Determine the (x, y) coordinate at the center of the cell enclosing the given text.  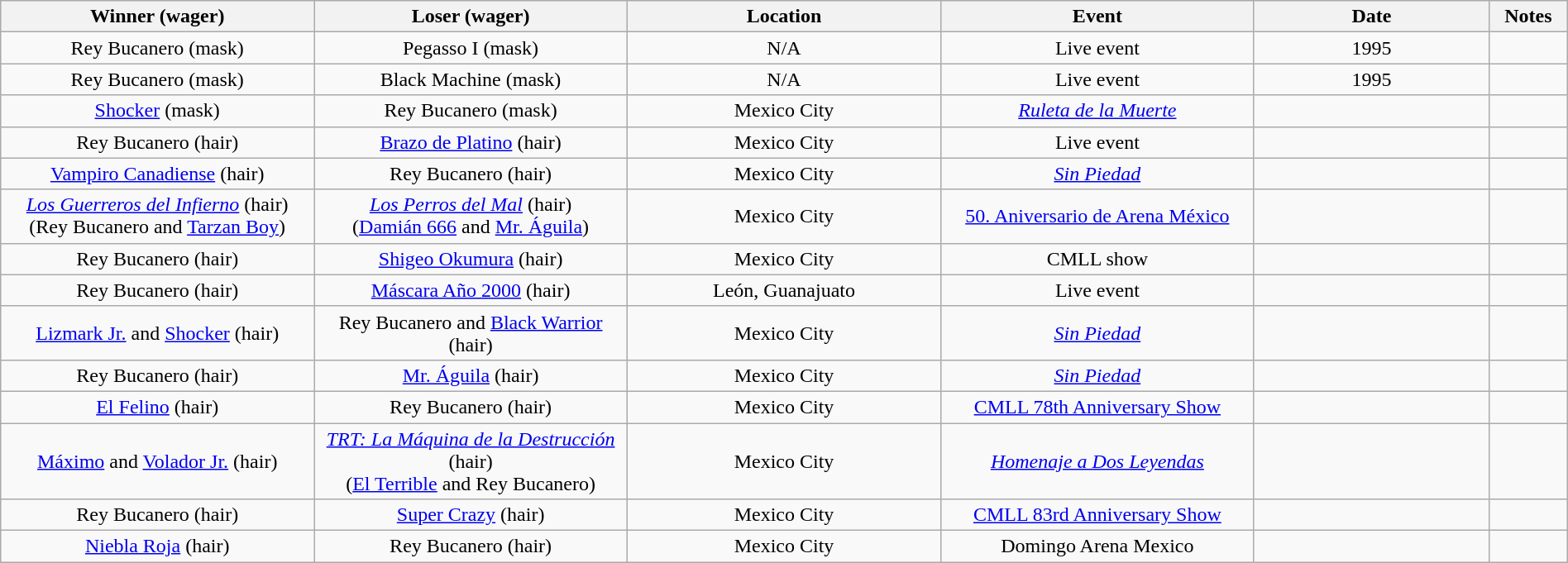
Vampiro Canadiense (hair) (157, 174)
Rey Bucanero and Black Warrior (hair) (471, 332)
Homenaje a Dos Leyendas (1097, 461)
Máximo and Volador Jr. (hair) (157, 461)
Loser (wager) (471, 17)
Brazo de Platino (hair) (471, 142)
Lizmark Jr. and Shocker (hair) (157, 332)
Ruleta de la Muerte (1097, 111)
Location (784, 17)
Winner (wager) (157, 17)
Niebla Roja (hair) (157, 546)
El Felino (hair) (157, 407)
Shocker (mask) (157, 111)
Event (1097, 17)
CMLL show (1097, 259)
Los Perros del Mal (hair)(Damián 666 and Mr. Águila) (471, 217)
Notes (1528, 17)
Shigeo Okumura (hair) (471, 259)
Black Machine (mask) (471, 79)
Date (1371, 17)
CMLL 83rd Anniversary Show (1097, 515)
Pegasso I (mask) (471, 48)
Máscara Año 2000 (hair) (471, 290)
Los Guerreros del Infierno (hair)(Rey Bucanero and Tarzan Boy) (157, 217)
León, Guanajuato (784, 290)
50. Aniversario de Arena México (1097, 217)
Mr. Águila (hair) (471, 375)
Domingo Arena Mexico (1097, 546)
TRT: La Máquina de la Destrucción (hair) (El Terrible and Rey Bucanero) (471, 461)
CMLL 78th Anniversary Show (1097, 407)
Super Crazy (hair) (471, 515)
